Detect which cell encompasses the target text, then output its [x, y] center coordinate. 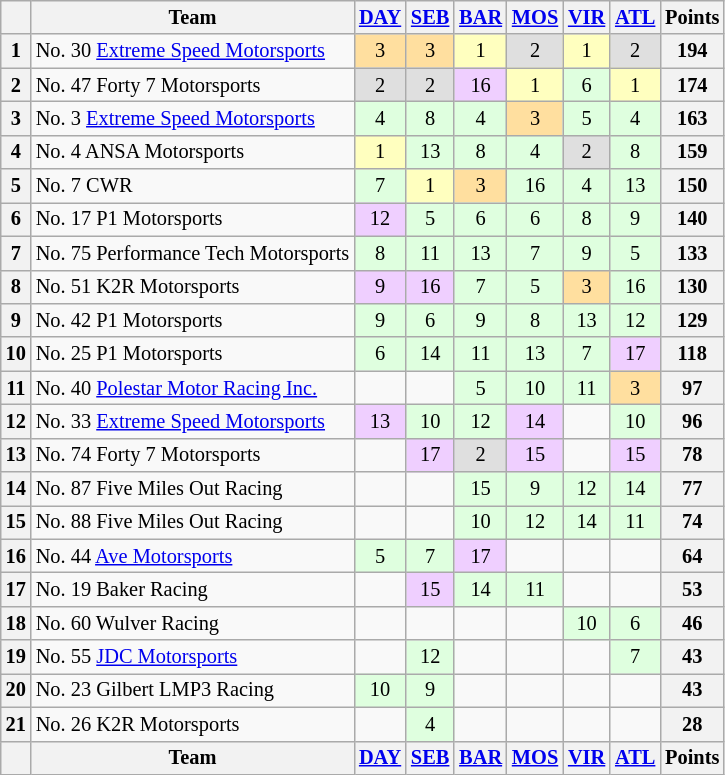
No. 74 Forty 7 Motorsports [192, 455]
No. 40 Polestar Motor Racing Inc. [192, 388]
53 [692, 589]
150 [692, 186]
No. 87 Five Miles Out Racing [192, 489]
46 [692, 623]
No. 60 Wulver Racing [192, 623]
77 [692, 489]
21 [16, 724]
140 [692, 219]
133 [692, 253]
No. 3 Extreme Speed Motorsports [192, 118]
No. 42 P1 Motorsports [192, 320]
130 [692, 287]
No. 75 Performance Tech Motorsports [192, 253]
28 [692, 724]
64 [692, 556]
No. 44 Ave Motorsports [192, 556]
159 [692, 152]
74 [692, 522]
No. 4 ANSA Motorsports [192, 152]
No. 33 Extreme Speed Motorsports [192, 421]
No. 23 Gilbert LMP3 Racing [192, 690]
No. 26 K2R Motorsports [192, 724]
19 [16, 657]
No. 25 P1 Motorsports [192, 354]
118 [692, 354]
96 [692, 421]
163 [692, 118]
174 [692, 85]
No. 55 JDC Motorsports [192, 657]
No. 47 Forty 7 Motorsports [192, 85]
No. 30 Extreme Speed Motorsports [192, 51]
No. 19 Baker Racing [192, 589]
No. 51 K2R Motorsports [192, 287]
No. 17 P1 Motorsports [192, 219]
97 [692, 388]
78 [692, 455]
No. 88 Five Miles Out Racing [192, 522]
20 [16, 690]
18 [16, 623]
No. 7 CWR [192, 186]
129 [692, 320]
194 [692, 51]
